For the text-containing cell, return its midpoint in (X, Y) coordinate format. 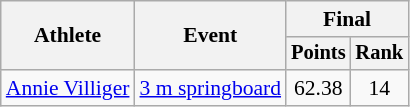
Rank (380, 54)
Points (318, 54)
Annie Villiger (68, 88)
3 m springboard (210, 88)
14 (380, 88)
Event (210, 36)
Athlete (68, 36)
Final (347, 19)
62.38 (318, 88)
